Identify which cell holds the provided text, then report its [x, y] central coordinate. 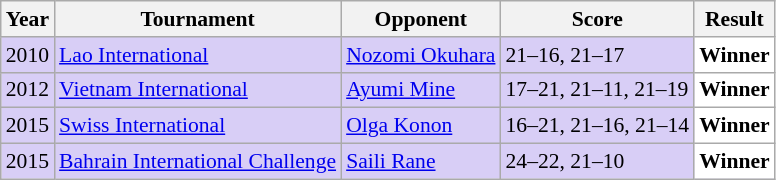
17–21, 21–11, 21–19 [598, 90]
2010 [28, 55]
Swiss International [198, 126]
Opponent [420, 19]
21–16, 21–17 [598, 55]
2012 [28, 90]
Tournament [198, 19]
Lao International [198, 55]
Result [734, 19]
Vietnam International [198, 90]
Year [28, 19]
Saili Rane [420, 162]
Ayumi Mine [420, 90]
Score [598, 19]
24–22, 21–10 [598, 162]
16–21, 21–16, 21–14 [598, 126]
Bahrain International Challenge [198, 162]
Olga Konon [420, 126]
Nozomi Okuhara [420, 55]
